Determine the [X, Y] coordinate at the center of the cell enclosing the given text.  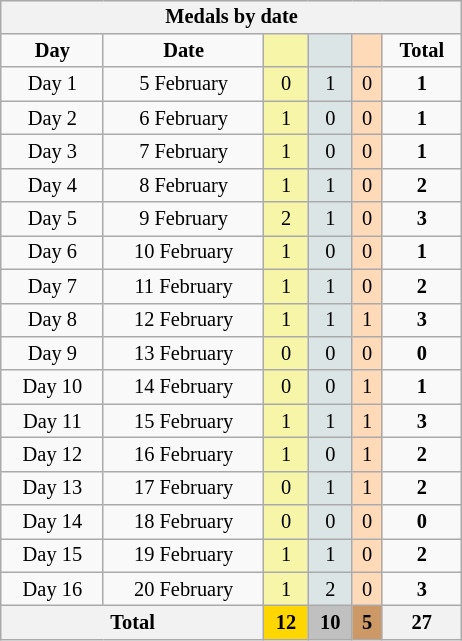
16 February [183, 455]
Day 5 [52, 219]
14 February [183, 387]
18 February [183, 522]
13 February [183, 354]
Date [183, 51]
Medals by date [231, 17]
7 February [183, 152]
Day 14 [52, 522]
19 February [183, 556]
Day 11 [52, 421]
Day 4 [52, 185]
Day 2 [52, 118]
Day 3 [52, 152]
11 February [183, 286]
12 February [183, 320]
Day 15 [52, 556]
8 February [183, 185]
6 February [183, 118]
9 February [183, 219]
Day 12 [52, 455]
20 February [183, 589]
Day 7 [52, 286]
Day 13 [52, 488]
5 [366, 623]
Day 9 [52, 354]
Day 10 [52, 387]
Day 8 [52, 320]
Day [52, 51]
5 February [183, 84]
15 February [183, 421]
Day 16 [52, 589]
27 [422, 623]
Day 6 [52, 253]
Day 1 [52, 84]
17 February [183, 488]
10 [330, 623]
10 February [183, 253]
12 [286, 623]
